Return (X, Y) of the center of cell containing provided text 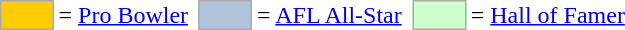
= AFL All-Star (330, 15)
= Pro Bowler (124, 15)
